Search for the cell housing the specified text and yield its (x, y) center coordinate. 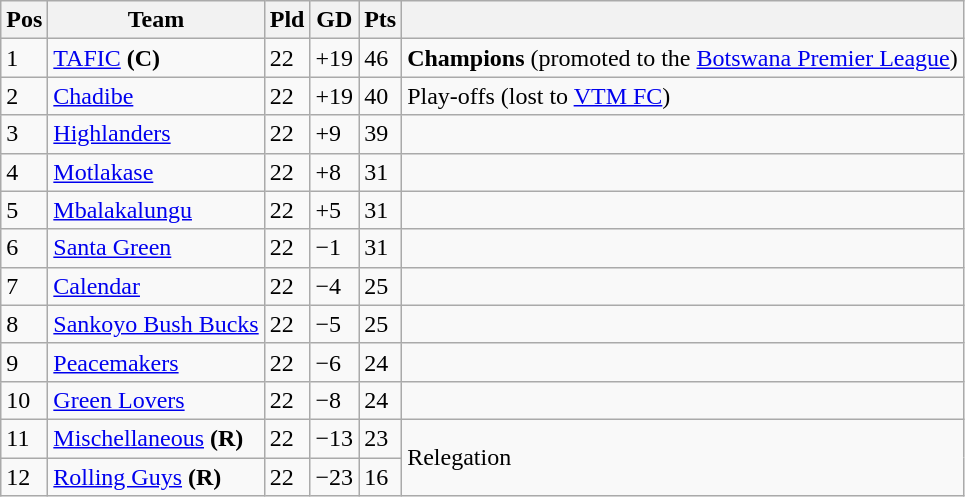
−1 (334, 248)
10 (24, 400)
Mbalakalungu (156, 210)
Relegation (683, 457)
Peacemakers (156, 362)
Champions (promoted to the Botswana Premier League) (683, 58)
Green Lovers (156, 400)
−23 (334, 477)
40 (380, 96)
Mischellaneous (R) (156, 438)
6 (24, 248)
Chadibe (156, 96)
−4 (334, 286)
−6 (334, 362)
GD (334, 20)
Play-offs (lost to VTM FC) (683, 96)
2 (24, 96)
+5 (334, 210)
TAFIC (C) (156, 58)
+8 (334, 172)
12 (24, 477)
Highlanders (156, 134)
39 (380, 134)
3 (24, 134)
Pld (287, 20)
4 (24, 172)
Rolling Guys (R) (156, 477)
9 (24, 362)
Calendar (156, 286)
46 (380, 58)
Pts (380, 20)
−8 (334, 400)
−13 (334, 438)
Motlakase (156, 172)
5 (24, 210)
Team (156, 20)
−5 (334, 324)
16 (380, 477)
7 (24, 286)
Pos (24, 20)
+9 (334, 134)
8 (24, 324)
1 (24, 58)
23 (380, 438)
11 (24, 438)
Sankoyo Bush Bucks (156, 324)
Santa Green (156, 248)
